Provide the (X, Y) coordinate of the cell's center where the given text is located.  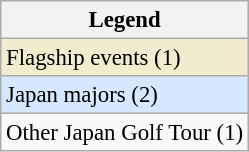
Japan majors (2) (125, 95)
Legend (125, 20)
Flagship events (1) (125, 58)
Other Japan Golf Tour (1) (125, 133)
